Extract the (x, y) coordinate from the center of the cell holding the provided text.  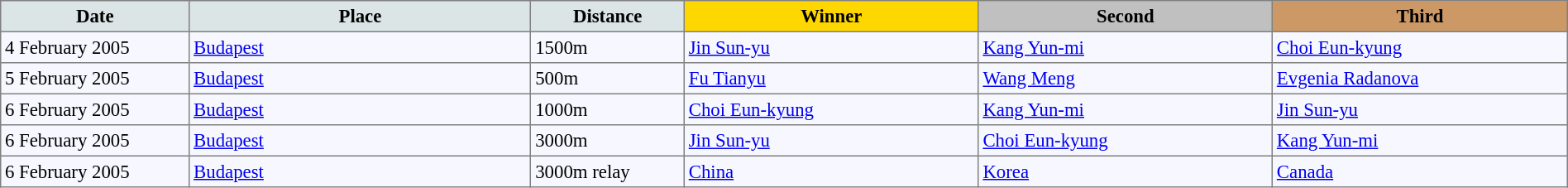
1000m (607, 109)
4 February 2005 (95, 47)
Korea (1125, 171)
Winner (831, 17)
Third (1421, 17)
1500m (607, 47)
3000m relay (607, 171)
Wang Meng (1125, 79)
500m (607, 79)
5 February 2005 (95, 79)
Fu Tianyu (831, 79)
3000m (607, 141)
Place (361, 17)
China (831, 171)
Second (1125, 17)
Evgenia Radanova (1421, 79)
Date (95, 17)
Distance (607, 17)
Canada (1421, 171)
